Provide the [x, y] coordinate of the cell's center where the given text is located.  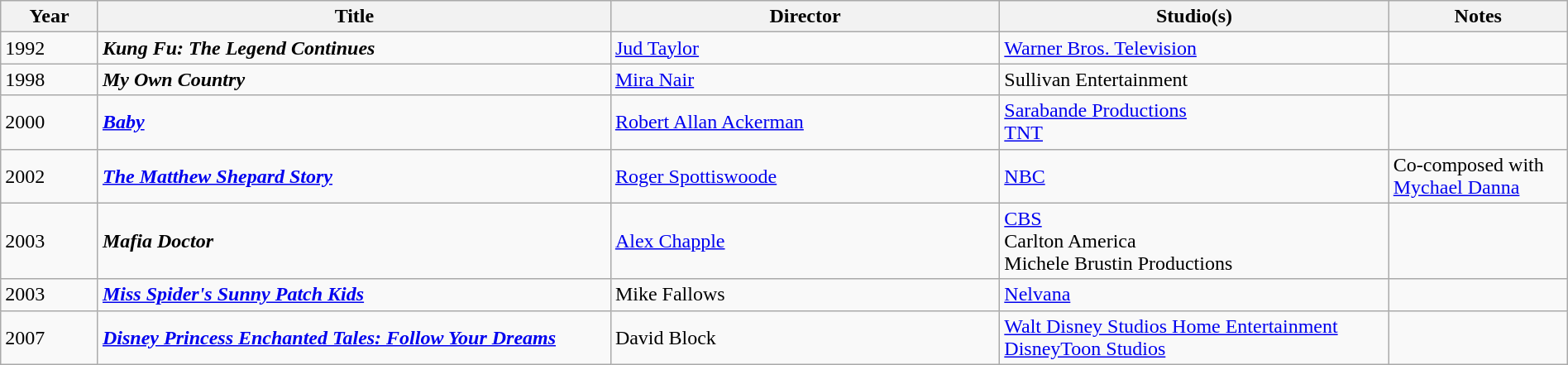
David Block [805, 338]
CBSCarlton AmericaMichele Brustin Productions [1194, 241]
Robert Allan Ackerman [805, 122]
Warner Bros. Television [1194, 48]
Year [50, 17]
Sullivan Entertainment [1194, 79]
Alex Chapple [805, 241]
Baby [354, 122]
1992 [50, 48]
The Matthew Shepard Story [354, 175]
Studio(s) [1194, 17]
Disney Princess Enchanted Tales: Follow Your Dreams [354, 338]
Mafia Doctor [354, 241]
Director [805, 17]
Kung Fu: The Legend Continues [354, 48]
Roger Spottiswoode [805, 175]
My Own Country [354, 79]
Walt Disney Studios Home EntertainmentDisneyToon Studios [1194, 338]
Title [354, 17]
2002 [50, 175]
Sarabande ProductionsTNT [1194, 122]
2007 [50, 338]
Mira Nair [805, 79]
Jud Taylor [805, 48]
NBC [1194, 175]
2000 [50, 122]
Co-composed with Mychael Danna [1478, 175]
Mike Fallows [805, 295]
1998 [50, 79]
Miss Spider's Sunny Patch Kids [354, 295]
Notes [1478, 17]
Nelvana [1194, 295]
